Provide the [X, Y] coordinate of the cell's center where the given text is located.  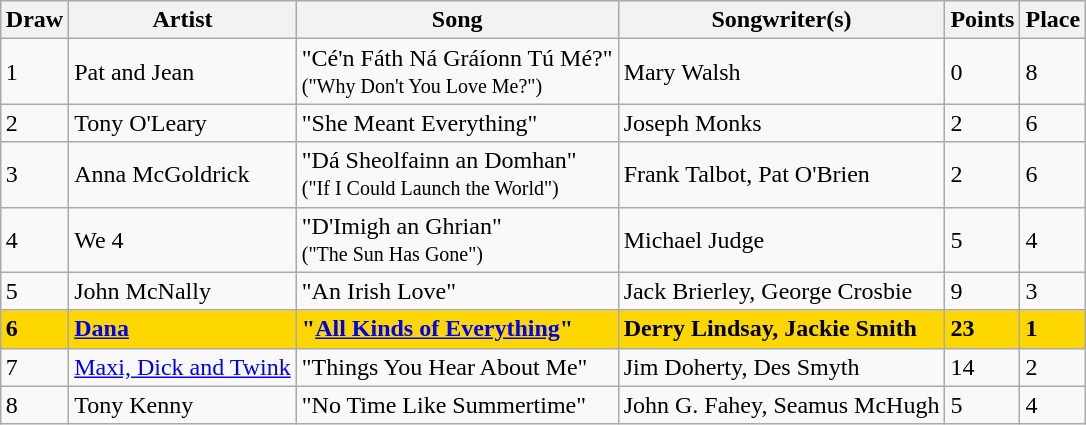
14 [982, 367]
Joseph Monks [782, 123]
Anna McGoldrick [183, 174]
Mary Walsh [782, 72]
Tony O'Leary [183, 123]
"Dá Sheolfainn an Domhan"("If I Could Launch the World") [457, 174]
Maxi, Dick and Twink [183, 367]
"No Time Like Summertime" [457, 405]
Dana [183, 329]
"She Meant Everything" [457, 123]
Jim Doherty, Des Smyth [782, 367]
Pat and Jean [183, 72]
23 [982, 329]
Jack Brierley, George Crosbie [782, 291]
John McNally [183, 291]
We 4 [183, 240]
Place [1053, 20]
John G. Fahey, Seamus McHugh [782, 405]
Draw [34, 20]
Michael Judge [782, 240]
Tony Kenny [183, 405]
Songwriter(s) [782, 20]
"An Irish Love" [457, 291]
Artist [183, 20]
"Cé'n Fáth Ná Gráíonn Tú Mé?"("Why Don't You Love Me?") [457, 72]
Frank Talbot, Pat O'Brien [782, 174]
Song [457, 20]
"All Kinds of Everything" [457, 329]
9 [982, 291]
Derry Lindsay, Jackie Smith [782, 329]
0 [982, 72]
7 [34, 367]
Points [982, 20]
"Things You Hear About Me" [457, 367]
"D'Imigh an Ghrian"("The Sun Has Gone") [457, 240]
